Pinpoint the cell where the given text exists, returning its (x, y) midpoint coordinate. 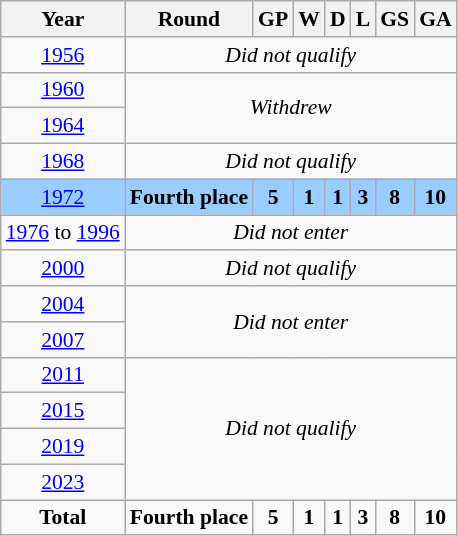
Year (63, 19)
Round (189, 19)
GS (394, 19)
2015 (63, 411)
L (364, 19)
W (309, 19)
2000 (63, 269)
Total (63, 518)
Withdrew (291, 108)
1972 (63, 197)
1960 (63, 90)
1964 (63, 126)
1968 (63, 162)
GP (273, 19)
1956 (63, 55)
2011 (63, 375)
2007 (63, 340)
1976 to 1996 (63, 233)
2004 (63, 304)
2023 (63, 482)
GA (436, 19)
D (338, 19)
2019 (63, 447)
